Search for the cell housing the specified text and yield its [X, Y] center coordinate. 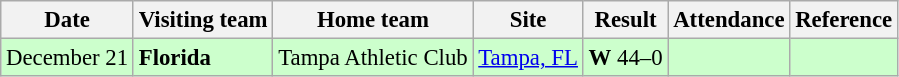
Florida [202, 58]
Tampa, FL [528, 58]
Visiting team [202, 20]
Date [68, 20]
Reference [844, 20]
Attendance [729, 20]
Result [626, 20]
Tampa Athletic Club [373, 58]
W 44–0 [626, 58]
Site [528, 20]
Home team [373, 20]
December 21 [68, 58]
